Identify which cell holds the provided text, then report its (X, Y) central coordinate. 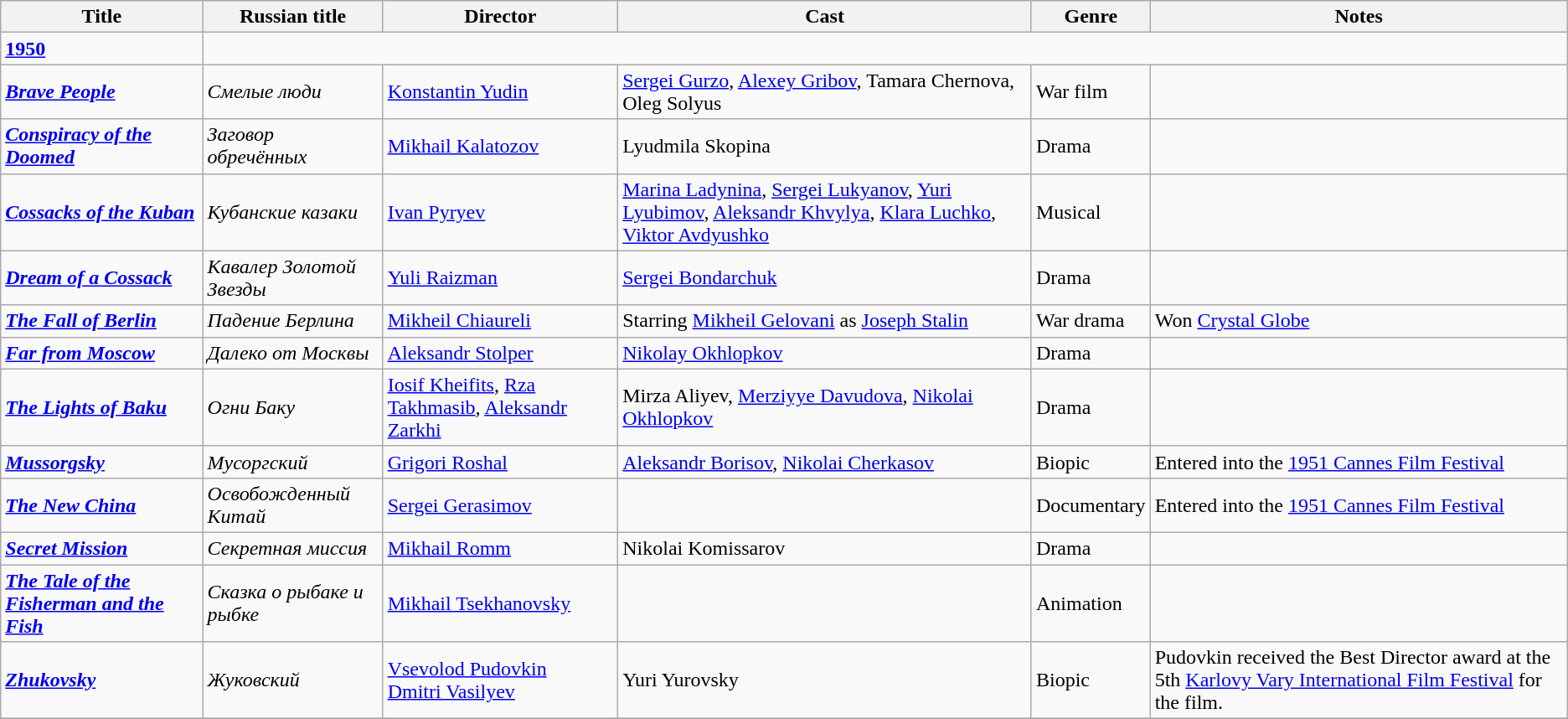
Mussorgsky (102, 462)
Жуковский (293, 680)
Mikhail Romm (501, 548)
Pudovkin received the Best Director award at the 5th Karlovy Vary International Film Festival for the film. (1359, 680)
War film (1091, 92)
War drama (1091, 321)
Далеко от Москвы (293, 353)
Lyudmila Skopina (825, 146)
Sergei Bondarchuk (825, 278)
Starring Mikheil Gelovani as Joseph Stalin (825, 321)
The Tale of the Fisherman and the Fish (102, 603)
Mikhail Kalatozov (501, 146)
The New China (102, 504)
Nikolai Komissarov (825, 548)
Aleksandr Borisov, Nikolai Cherkasov (825, 462)
Mikhail Tsekhanovsky (501, 603)
Cast (825, 17)
Konstantin Yudin (501, 92)
Mirza Aliyev, Merziyye Davudova, Nikolai Okhlopkov (825, 407)
Sergei Gurzo, Alexey Gribov, Tamara Chernova, Oleg Solyus (825, 92)
Vsevolod PudovkinDmitri Vasilyev (501, 680)
1950 (102, 49)
Notes (1359, 17)
Падение Берлина (293, 321)
Смелые люди (293, 92)
Ivan Pyryev (501, 212)
Мусоргский (293, 462)
Mikheil Chiaureli (501, 321)
The Lights of Baku (102, 407)
Yuri Yurovsky (825, 680)
Сказка о рыбаке и рыбке (293, 603)
Animation (1091, 603)
Documentary (1091, 504)
Огни Баку (293, 407)
Aleksandr Stolper (501, 353)
Russian title (293, 17)
Genre (1091, 17)
Nikolay Okhlopkov (825, 353)
Dream of a Cossack (102, 278)
Кубанские казаки (293, 212)
Освобожденный Китай (293, 504)
Заговор обречённых (293, 146)
Grigori Roshal (501, 462)
Secret Mission (102, 548)
Marina Ladynina, Sergei Lukyanov, Yuri Lyubimov, Aleksandr Khvylya, Klara Luchko, Viktor Avdyushko (825, 212)
Brave People (102, 92)
Yuli Raizman (501, 278)
The Fall of Berlin (102, 321)
Секретная миссия (293, 548)
Director (501, 17)
Won Crystal Globe (1359, 321)
Conspiracy of the Doomed (102, 146)
Sergei Gerasimov (501, 504)
Musical (1091, 212)
Cossacks of the Kuban (102, 212)
Zhukovsky (102, 680)
Кавалер Золотой Звезды (293, 278)
Title (102, 17)
Iosif Kheifits, Rza Takhmasib, Aleksandr Zarkhi (501, 407)
Far from Moscow (102, 353)
